Determine the [X, Y] coordinate at the center of the cell enclosing the given text.  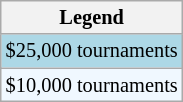
$25,000 tournaments [92, 51]
Legend [92, 17]
$10,000 tournaments [92, 85]
